Locate the cell with the specified text and output its (X, Y) center coordinate. 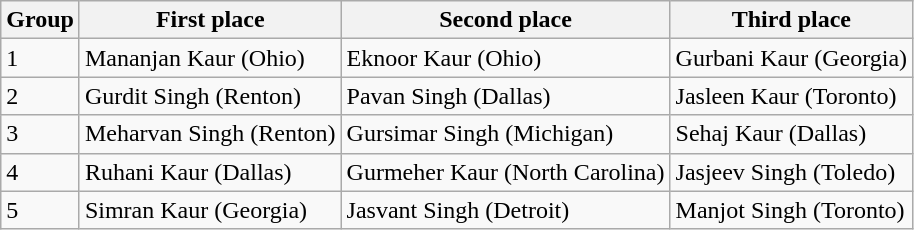
Sehaj Kaur (Dallas) (792, 134)
Gursimar Singh (Michigan) (506, 134)
Ruhani Kaur (Dallas) (210, 172)
Jasjeev Singh (Toledo) (792, 172)
5 (40, 210)
Third place (792, 20)
Manjot Singh (Toronto) (792, 210)
Simran Kaur (Georgia) (210, 210)
Jasvant Singh (Detroit) (506, 210)
Gurmeher Kaur (North Carolina) (506, 172)
4 (40, 172)
Pavan Singh (Dallas) (506, 96)
2 (40, 96)
Second place (506, 20)
Gurdit Singh (Renton) (210, 96)
Mananjan Kaur (Ohio) (210, 58)
1 (40, 58)
Gurbani Kaur (Georgia) (792, 58)
Group (40, 20)
First place (210, 20)
Meharvan Singh (Renton) (210, 134)
3 (40, 134)
Jasleen Kaur (Toronto) (792, 96)
Eknoor Kaur (Ohio) (506, 58)
